Search for the cell housing the specified text and yield its [X, Y] center coordinate. 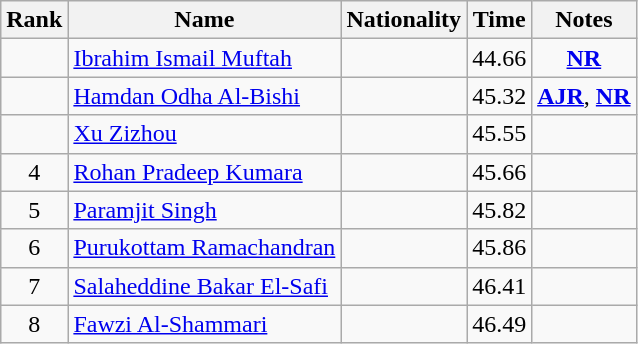
Notes [584, 20]
46.41 [500, 286]
Xu Zizhou [204, 134]
44.66 [500, 58]
45.66 [500, 172]
NR [584, 58]
45.82 [500, 210]
AJR, NR [584, 96]
Fawzi Al-Shammari [204, 324]
4 [34, 172]
Rank [34, 20]
Salaheddine Bakar El-Safi [204, 286]
45.55 [500, 134]
Ibrahim Ismail Muftah [204, 58]
8 [34, 324]
6 [34, 248]
Purukottam Ramachandran [204, 248]
46.49 [500, 324]
5 [34, 210]
45.32 [500, 96]
Name [204, 20]
7 [34, 286]
Hamdan Odha Al-Bishi [204, 96]
Rohan Pradeep Kumara [204, 172]
Paramjit Singh [204, 210]
Time [500, 20]
Nationality [404, 20]
45.86 [500, 248]
